Identify which cell holds the provided text, then report its [X, Y] central coordinate. 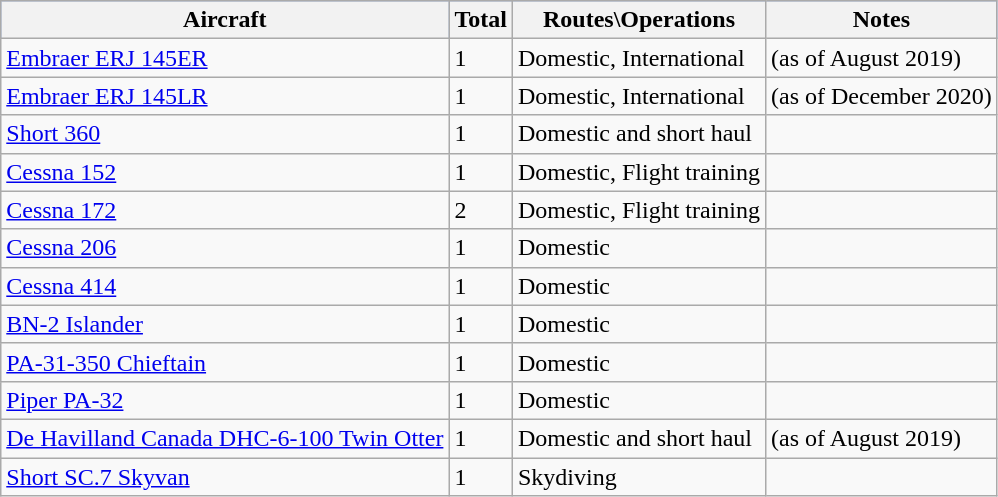
Short 360 [225, 134]
De Havilland Canada DHC-6-100 Twin Otter [225, 438]
BN-2 Islander [225, 324]
2 [481, 210]
Total [481, 20]
PA-31-350 Chieftain [225, 362]
Piper PA-32 [225, 400]
Cessna 414 [225, 286]
Aircraft [225, 20]
Embraer ERJ 145ER [225, 58]
Notes [882, 20]
Routes\Operations [638, 20]
(as of December 2020) [882, 96]
Cessna 206 [225, 248]
Cessna 152 [225, 172]
Skydiving [638, 477]
Short SC.7 Skyvan [225, 477]
Embraer ERJ 145LR [225, 96]
Cessna 172 [225, 210]
